Return the (x, y) coordinate for the center point of the cell that contains the specified text.  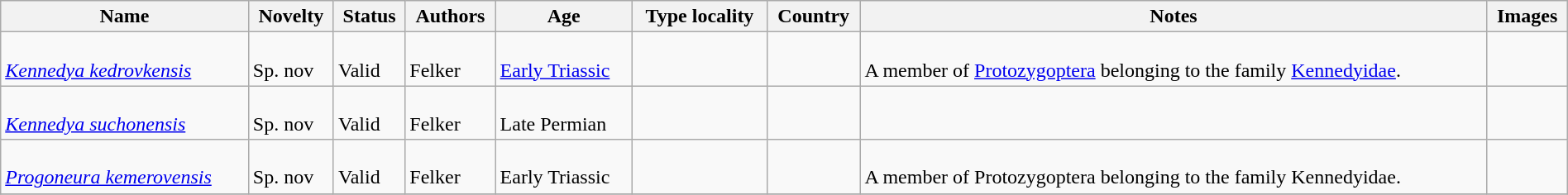
Notes (1174, 17)
Authors (450, 17)
Age (564, 17)
Type locality (700, 17)
Country (814, 17)
Late Permian (564, 112)
Kennedya kedrovkensis (125, 59)
Kennedya suchonensis (125, 112)
Progoneura kemerovensis (125, 167)
Status (369, 17)
Images (1527, 17)
Novelty (291, 17)
Name (125, 17)
